Detect which cell encompasses the target text, then output its (X, Y) center coordinate. 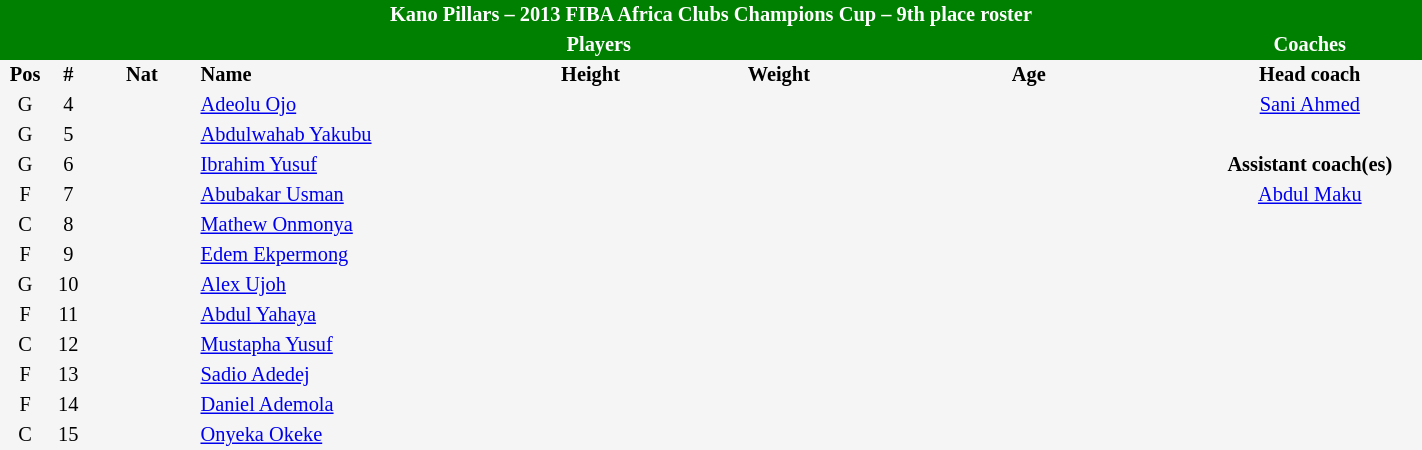
8 (68, 225)
Height (591, 75)
Mathew Onmonya (340, 225)
5 (68, 135)
10 (68, 285)
7 (68, 195)
13 (68, 375)
Pos (25, 75)
11 (68, 315)
Alex Ujoh (340, 285)
Head coach (1310, 75)
12 (68, 345)
15 (68, 435)
Edem Ekpermong (340, 255)
# (68, 75)
Onyeka Okeke (340, 435)
14 (68, 405)
Abdulwahab Yakubu (340, 135)
Kano Pillars – 2013 FIBA Africa Clubs Champions Cup – 9th place roster (711, 15)
Age (1029, 75)
Sadio Adedej (340, 375)
Abdul Maku (1310, 195)
Ibrahim Yusuf (340, 165)
6 (68, 165)
Assistant coach(es) (1310, 165)
Abdul Yahaya (340, 315)
Weight (780, 75)
Players (599, 45)
Coaches (1310, 45)
Abubakar Usman (340, 195)
Name (340, 75)
9 (68, 255)
Daniel Ademola (340, 405)
Mustapha Yusuf (340, 345)
4 (68, 105)
Sani Ahmed (1310, 105)
Adeolu Ojo (340, 105)
Nat (142, 75)
